Detect which cell encompasses the target text, then output its [X, Y] center coordinate. 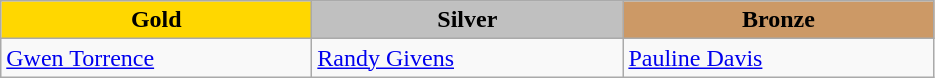
Gwen Torrence [156, 58]
Silver [468, 20]
Gold [156, 20]
Randy Givens [468, 58]
Pauline Davis [778, 58]
Bronze [778, 20]
